Search for the cell housing the specified text and yield its [X, Y] center coordinate. 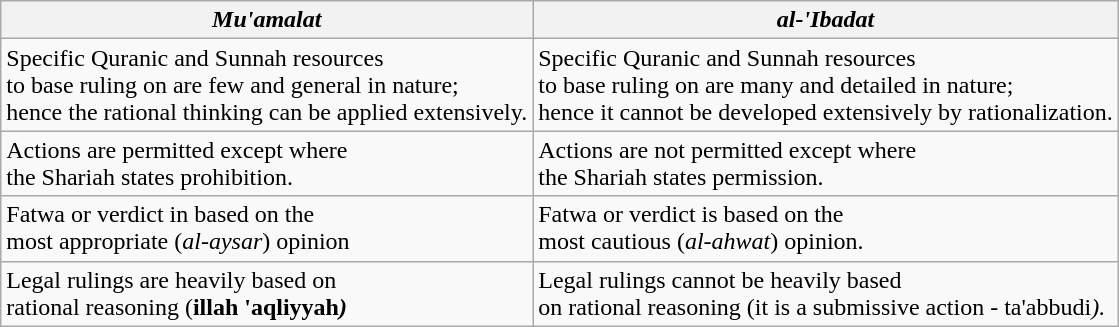
Fatwa or verdict in based on the most appropriate (al-aysar) opinion [267, 228]
Actions are not permitted except where the Shariah states permission. [826, 164]
Mu'amalat [267, 20]
Fatwa or verdict is based on the most cautious (al-ahwat) opinion. [826, 228]
Legal rulings are heavily based on rational reasoning (illah 'aqliyyah) [267, 294]
Legal rulings cannot be heavily based on rational reasoning (it is a submissive action - ta'abbudi). [826, 294]
al-'Ibadat [826, 20]
Specific Quranic and Sunnah resources to base ruling on are many and detailed in nature; hence it cannot be developed extensively by rationalization. [826, 85]
Specific Quranic and Sunnah resources to base ruling on are few and general in nature; hence the rational thinking can be applied extensively. [267, 85]
Actions are permitted except where the Shariah states prohibition. [267, 164]
